Return the (X, Y) coordinate for the center point of the cell that contains the specified text.  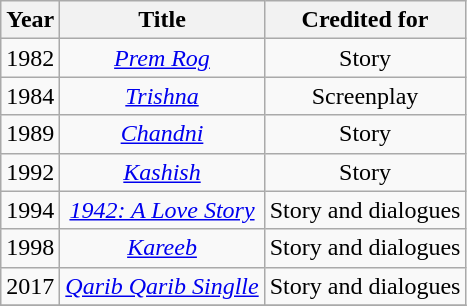
1942: A Love Story (162, 210)
Kashish (162, 172)
Year (30, 20)
1982 (30, 58)
Qarib Qarib Singlle (162, 286)
Prem Rog (162, 58)
2017 (30, 286)
Chandni (162, 134)
1994 (30, 210)
1984 (30, 96)
Title (162, 20)
1989 (30, 134)
Kareeb (162, 248)
1998 (30, 248)
Credited for (365, 20)
1992 (30, 172)
Trishna (162, 96)
Screenplay (365, 96)
